Provide the (x, y) coordinate of the cell's center where the given text is located.  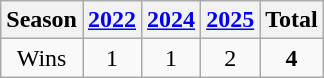
Season (42, 20)
2 (230, 58)
Total (292, 20)
2022 (112, 20)
2025 (230, 20)
2024 (172, 20)
4 (292, 58)
Wins (42, 58)
